Capture the cell that displays the provided text and extract its [X, Y] central coordinate. 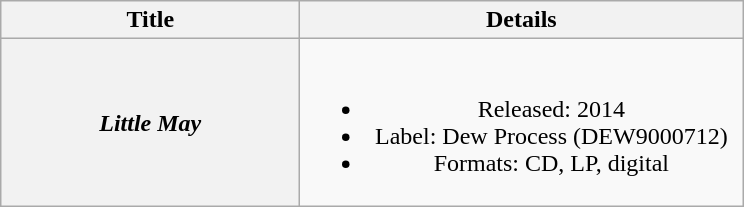
Little May [150, 122]
Details [522, 20]
Title [150, 20]
Released: 2014Label: Dew Process (DEW9000712)Formats: CD, LP, digital [522, 122]
